Return the [X, Y] coordinate for the center point of the cell that contains the specified text.  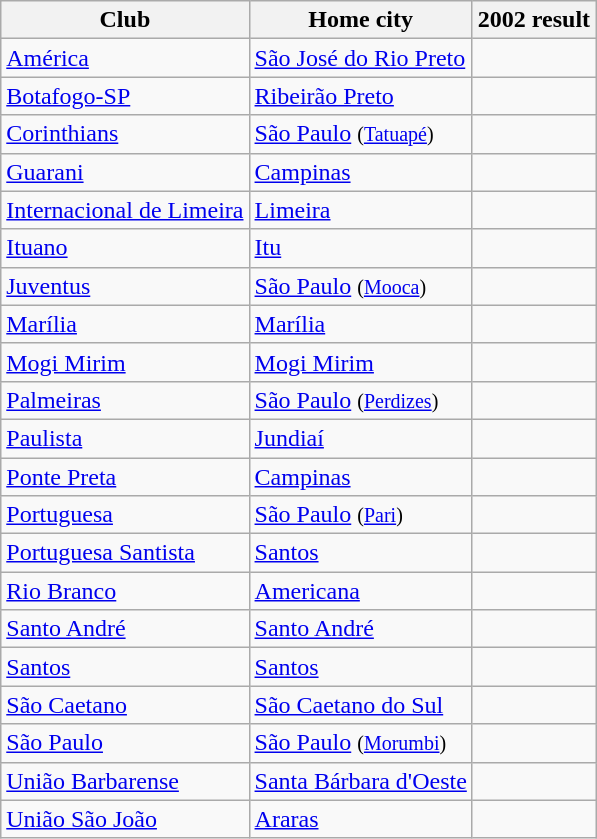
Itu [360, 248]
São Caetano do Sul [360, 705]
São Paulo (Tatuapé) [360, 134]
Ponte Preta [125, 477]
Santa Bárbara d'Oeste [360, 781]
Home city [360, 20]
Club [125, 20]
Ituano [125, 248]
Ribeirão Preto [360, 96]
União São João [125, 819]
Juventus [125, 286]
São Paulo (Perdizes) [360, 400]
Guarani [125, 172]
Paulista [125, 438]
Portuguesa Santista [125, 553]
São José do Rio Preto [360, 58]
Corinthians [125, 134]
América [125, 58]
União Barbarense [125, 781]
São Paulo [125, 743]
São Paulo (Mooca) [360, 286]
Americana [360, 591]
Jundiaí [360, 438]
São Paulo (Pari) [360, 515]
Palmeiras [125, 400]
São Caetano [125, 705]
Rio Branco [125, 591]
Botafogo-SP [125, 96]
2002 result [534, 20]
Limeira [360, 210]
Internacional de Limeira [125, 210]
Araras [360, 819]
São Paulo (Morumbi) [360, 743]
Portuguesa [125, 515]
